Capture the cell that displays the provided text and extract its (X, Y) central coordinate. 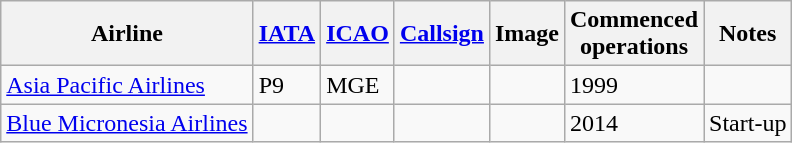
Airline (127, 34)
Asia Pacific Airlines (127, 85)
ICAO (358, 34)
IATA (287, 34)
Callsign (442, 34)
Image (526, 34)
Commencedoperations (634, 34)
2014 (634, 123)
Start-up (748, 123)
P9 (287, 85)
MGE (358, 85)
1999 (634, 85)
Blue Micronesia Airlines (127, 123)
Notes (748, 34)
